For the text-containing cell, return its midpoint in (X, Y) coordinate format. 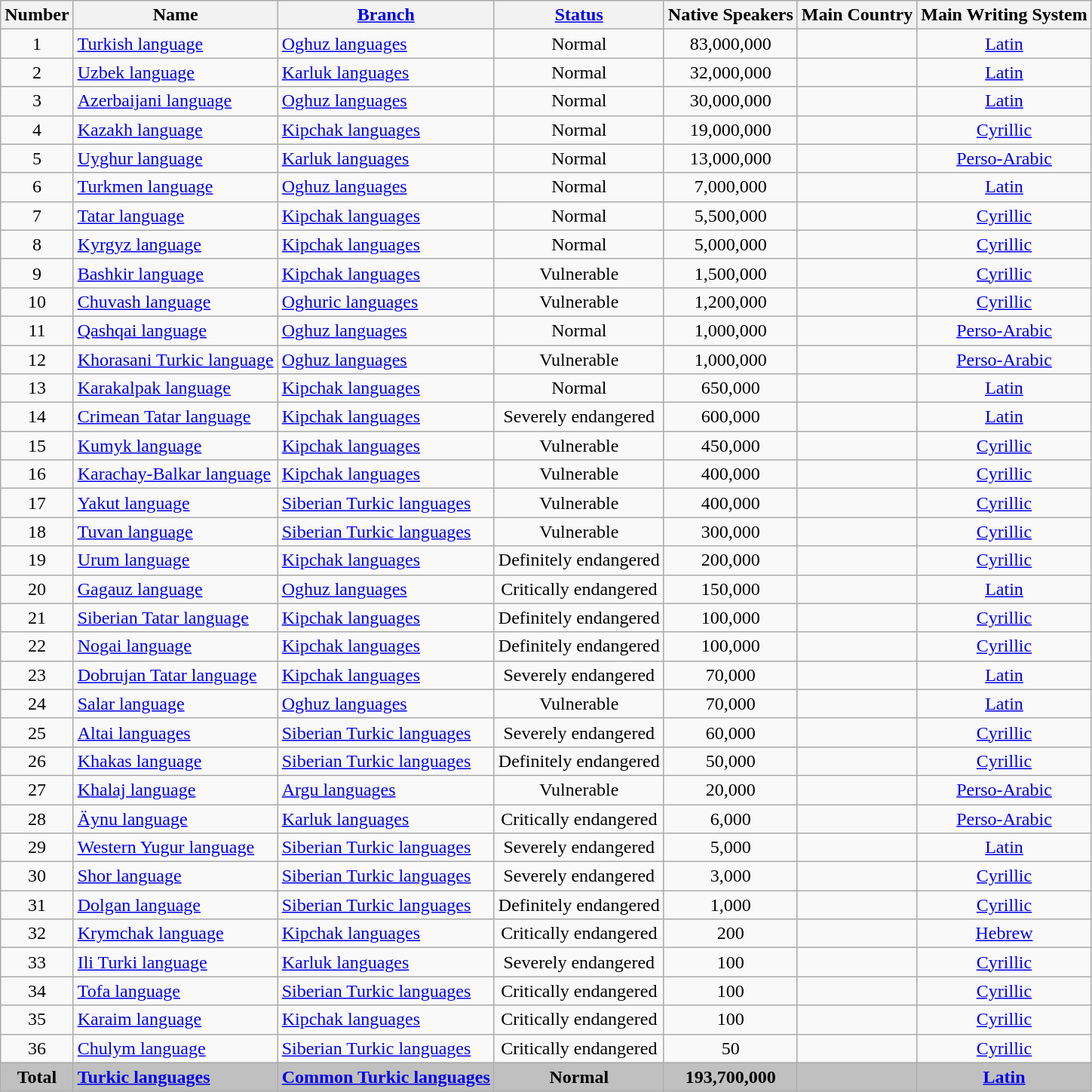
17 (37, 503)
31 (37, 905)
Chulym language (175, 1048)
4 (37, 130)
Total (37, 1077)
16 (37, 474)
30 (37, 876)
Bashkir language (175, 273)
Khalaj language (175, 790)
5,500,000 (730, 216)
26 (37, 761)
Ili Turki language (175, 962)
200,000 (730, 560)
Kazakh language (175, 130)
Urum language (175, 560)
Main Writing System (1005, 15)
Uyghur language (175, 158)
18 (37, 532)
Karachay-Balkar language (175, 474)
Khakas language (175, 761)
32 (37, 934)
33 (37, 962)
23 (37, 675)
36 (37, 1048)
Salar language (175, 704)
Status (579, 15)
60,000 (730, 732)
3,000 (730, 876)
Tatar language (175, 216)
5,000 (730, 848)
Gagauz language (175, 589)
Oghuric languages (386, 302)
150,000 (730, 589)
22 (37, 646)
21 (37, 618)
Karakalpak language (175, 388)
32,000,000 (730, 72)
Dolgan language (175, 905)
34 (37, 991)
600,000 (730, 417)
Turkic languages (175, 1077)
24 (37, 704)
83,000,000 (730, 44)
Altai languages (175, 732)
Common Turkic languages (386, 1077)
Tofa language (175, 991)
30,000,000 (730, 101)
193,700,000 (730, 1077)
27 (37, 790)
Shor language (175, 876)
Hebrew (1005, 934)
14 (37, 417)
200 (730, 934)
Kumyk language (175, 446)
Karaim language (175, 1020)
Turkmen language (175, 187)
1,500,000 (730, 273)
25 (37, 732)
Western Yugur language (175, 848)
Nogai language (175, 646)
Dobrujan Tatar language (175, 675)
50,000 (730, 761)
Native Speakers (730, 15)
12 (37, 360)
6 (37, 187)
300,000 (730, 532)
Azerbaijani language (175, 101)
Crimean Tatar language (175, 417)
8 (37, 244)
Tuvan language (175, 532)
Siberian Tatar language (175, 618)
5,000,000 (730, 244)
19 (37, 560)
19,000,000 (730, 130)
20,000 (730, 790)
Äynu language (175, 818)
7,000,000 (730, 187)
13,000,000 (730, 158)
6,000 (730, 818)
10 (37, 302)
Yakut language (175, 503)
Main Country (857, 15)
Number (37, 15)
2 (37, 72)
Uzbek language (175, 72)
450,000 (730, 446)
1 (37, 44)
1,000 (730, 905)
7 (37, 216)
Argu languages (386, 790)
Branch (386, 15)
Turkish language (175, 44)
650,000 (730, 388)
Krymchak language (175, 934)
11 (37, 330)
35 (37, 1020)
Khorasani Turkic language (175, 360)
29 (37, 848)
20 (37, 589)
9 (37, 273)
28 (37, 818)
Kyrgyz language (175, 244)
13 (37, 388)
Qashqai language (175, 330)
3 (37, 101)
1,200,000 (730, 302)
Name (175, 15)
50 (730, 1048)
Chuvash language (175, 302)
15 (37, 446)
5 (37, 158)
